Locate the cell with the specified text and output its [x, y] center coordinate. 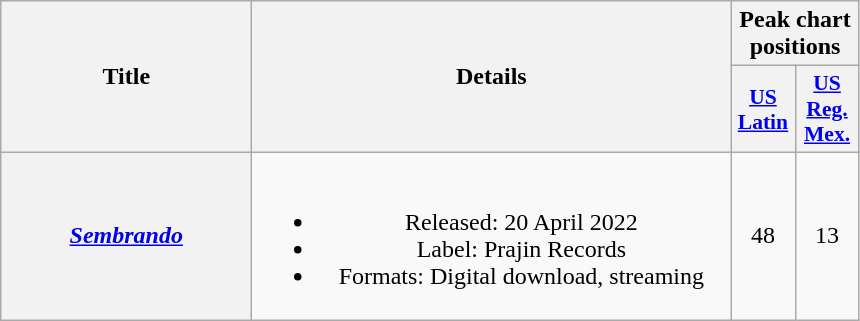
Released: 20 April 2022Label: Prajin RecordsFormats: Digital download, streaming [492, 236]
Title [126, 77]
13 [827, 236]
48 [763, 236]
Details [492, 77]
Sembrando [126, 236]
USReg.Mex. [827, 110]
USLatin [763, 110]
Peak chart positions [795, 34]
